Locate the cell with the specified text and output its [x, y] center coordinate. 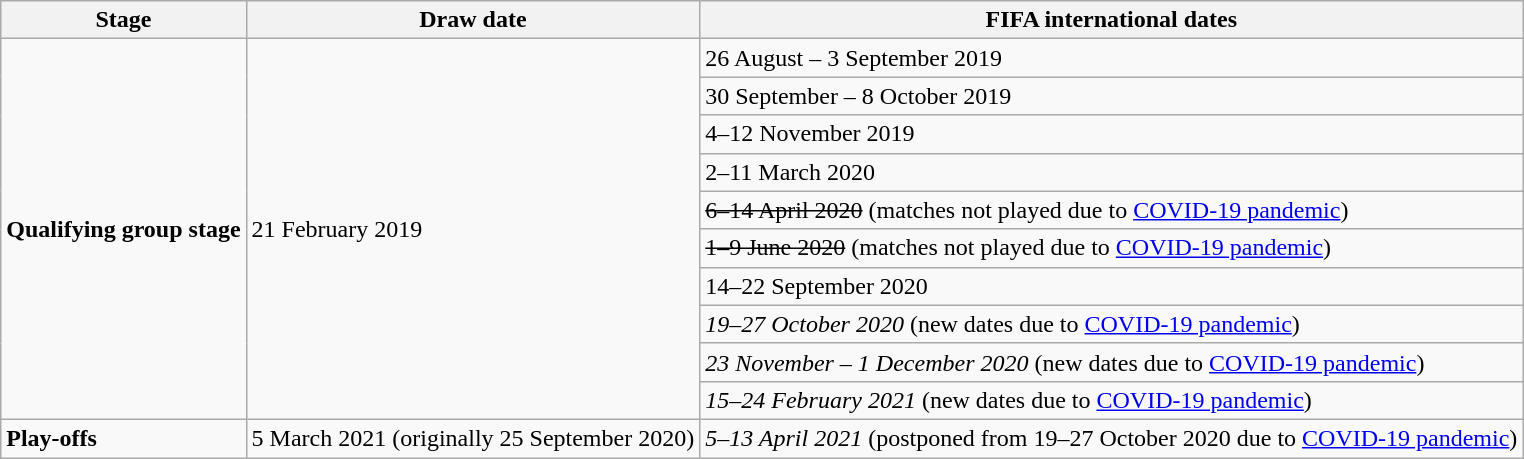
5–13 April 2021 (postponed from 19–27 October 2020 due to COVID-19 pandemic) [1112, 438]
21 February 2019 [473, 230]
30 September – 8 October 2019 [1112, 96]
14–22 September 2020 [1112, 286]
Qualifying group stage [124, 230]
26 August – 3 September 2019 [1112, 58]
15–24 February 2021 (new dates due to COVID-19 pandemic) [1112, 400]
FIFA international dates [1112, 20]
Play-offs [124, 438]
6–14 April 2020 (matches not played due to COVID-19 pandemic) [1112, 210]
19–27 October 2020 (new dates due to COVID-19 pandemic) [1112, 324]
Stage [124, 20]
1–9 June 2020 (matches not played due to COVID-19 pandemic) [1112, 248]
2–11 March 2020 [1112, 172]
23 November – 1 December 2020 (new dates due to COVID-19 pandemic) [1112, 362]
Draw date [473, 20]
4–12 November 2019 [1112, 134]
5 March 2021 (originally 25 September 2020) [473, 438]
